Locate the cell with the specified text and output its [x, y] center coordinate. 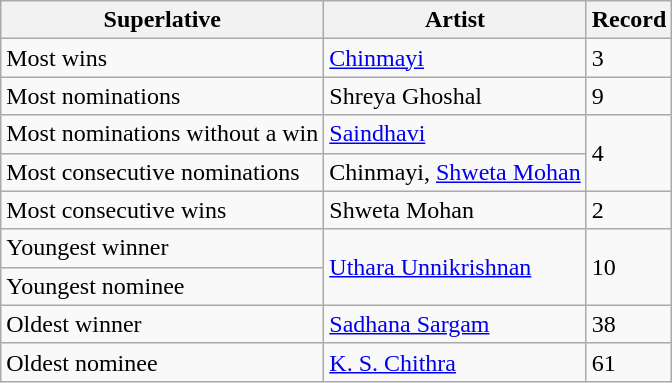
Most consecutive nominations [162, 172]
38 [629, 324]
Oldest winner [162, 324]
Most consecutive wins [162, 210]
Shreya Ghoshal [455, 96]
Artist [455, 20]
Sadhana Sargam [455, 324]
Uthara Unnikrishnan [455, 267]
9 [629, 96]
61 [629, 362]
Chinmayi, Shweta Mohan [455, 172]
3 [629, 58]
4 [629, 153]
Youngest winner [162, 248]
Most wins [162, 58]
Most nominations without a win [162, 134]
Shweta Mohan [455, 210]
Chinmayi [455, 58]
Superlative [162, 20]
Saindhavi [455, 134]
K. S. Chithra [455, 362]
Youngest nominee [162, 286]
Most nominations [162, 96]
10 [629, 267]
Oldest nominee [162, 362]
2 [629, 210]
Record [629, 20]
